Pinpoint the cell where the given text exists, returning its (X, Y) midpoint coordinate. 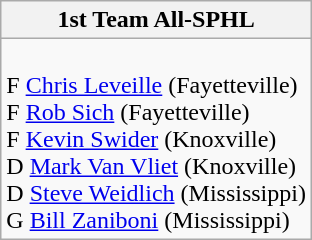
1st Team All-SPHL (156, 20)
